Return the [x, y] coordinate for the center point of the cell that contains the specified text.  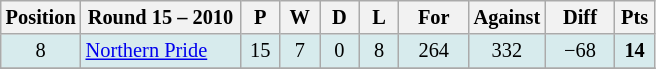
For [434, 17]
P [260, 17]
Northern Pride [161, 51]
332 [508, 51]
0 [340, 51]
264 [434, 51]
Position [41, 17]
7 [300, 51]
L [379, 17]
−68 [580, 51]
Round 15 – 2010 [161, 17]
14 [635, 51]
W [300, 17]
Diff [580, 17]
Pts [635, 17]
15 [260, 51]
D [340, 17]
Against [508, 17]
